For the text-containing cell, return its midpoint in (X, Y) coordinate format. 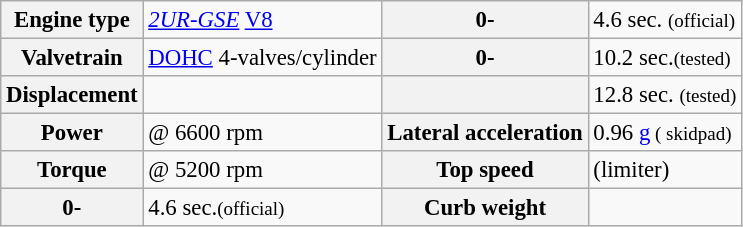
4.6 sec.(official) (262, 208)
Lateral acceleration (485, 133)
Power (72, 133)
@ 5200 rpm (262, 170)
Valvetrain (72, 58)
0.96 g ( skidpad) (665, 133)
2UR-GSE V8 (262, 20)
Top speed (485, 170)
Torque (72, 170)
Engine type (72, 20)
4.6 sec. (official) (665, 20)
12.8 sec. (tested) (665, 95)
DOHC 4-valves/cylinder (262, 58)
10.2 sec.(tested) (665, 58)
@ 6600 rpm (262, 133)
Curb weight (485, 208)
Displacement (72, 95)
(limiter) (665, 170)
